Identify which cell holds the provided text, then report its [X, Y] central coordinate. 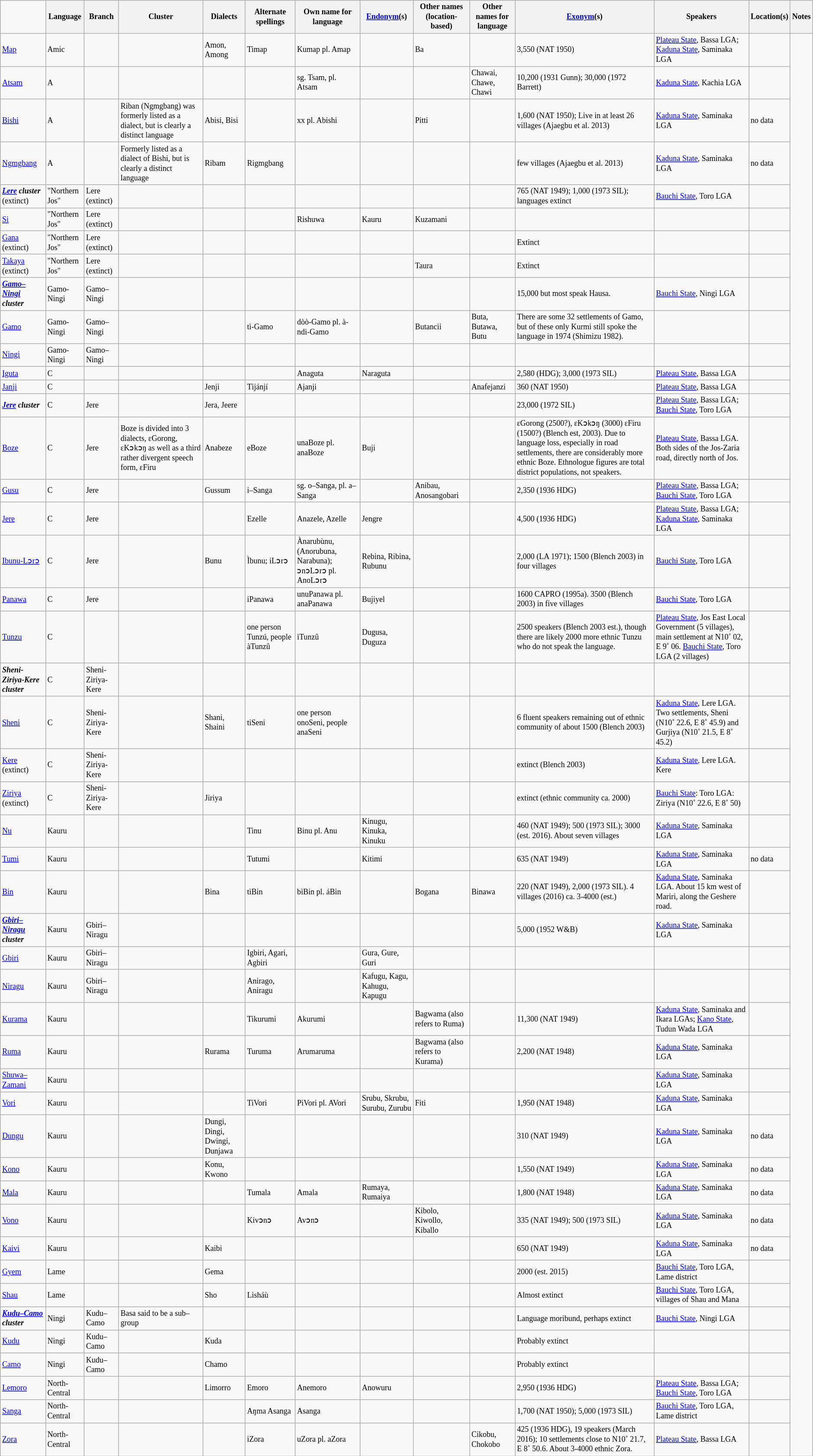
15,000 but most speak Hausa. [584, 294]
Kumap pl. Amap [328, 50]
Ànarubùnu, (Anorubuna, Narabuna); ɔnɔLɔrɔ pl. AnoLɔrɔ [328, 562]
tì-Gamo [270, 327]
Jenji [224, 387]
Kere (extinct) [23, 765]
Alternate spellings [270, 17]
eBoze [270, 448]
Ribam [224, 164]
one person onoSeni, people anaSeni [328, 723]
Jere cluster [23, 405]
bìBin pl. áBin [328, 892]
Gussum [224, 491]
Kibolo, Kiwollo, Kiballo [442, 1221]
Kuzamani [442, 219]
Ziriya (extinct) [23, 798]
Kudu [23, 1342]
1,700 (NAT 1950); 5,000 (1973 SIL) [584, 1411]
Iguta [23, 373]
Panawa [23, 599]
Tikurumi [270, 1019]
Basa said to be a sub–group [161, 1318]
Kafugu, Kagu, Kahugu, Kapugu [387, 986]
There are some 32 settlements of Gamo, but of these only Kurmi still spoke the language in 1974 (Shimizu 1982). [584, 327]
Bogana [442, 892]
Tumi [23, 859]
Jera, Jeere [224, 405]
Jiriya [224, 798]
2,000 (LA 1971); 1500 (Blench 2003) in four villages [584, 562]
Gbiri [23, 958]
650 (NAT 1949) [584, 1249]
Amic [65, 50]
335 (NAT 1949); 500 (1973 SIL) [584, 1221]
Anabeze [224, 448]
Fiti [442, 1103]
Ajanji [328, 387]
Bagwama (also refers to Ruma) [442, 1019]
Anazele, Azelle [328, 519]
10,200 (1931 Gunn); 30,000 (1972 Barrett) [584, 83]
Srubu, Skrubu, Surubu, Zurubu [387, 1103]
unuPanawa pl. anaPanawa [328, 599]
Cluster [161, 17]
Exonym(s) [584, 17]
Tinu [270, 831]
Zora [23, 1439]
Vori [23, 1103]
Dungu [23, 1136]
2,350 (1936 HDG) [584, 491]
Gamo [23, 327]
Anaguta [328, 373]
Kitimi [387, 859]
11,300 (NAT 1949) [584, 1019]
iZora [270, 1439]
Si [23, 219]
Language [65, 17]
Gbiri–Niragu cluster [23, 930]
Map [23, 50]
Other names (location-based) [442, 17]
3,550 (NAT 1950) [584, 50]
Kuda [224, 1342]
Gura, Gure, Guri [387, 958]
Rumaya, Rumaiya [387, 1192]
Jengre [387, 519]
Turuma [270, 1052]
Boze [23, 448]
Tumala [270, 1192]
sg. Tsam, pl. Atsam [328, 83]
765 (NAT 1949); 1,000 (1973 SIL); languages extinct [584, 196]
Arumaruma [328, 1052]
TiVori [270, 1103]
310 (NAT 1949) [584, 1136]
2000 (est. 2015) [584, 1272]
Almost extinct [584, 1295]
Kaivi [23, 1249]
Avɔnɔ [328, 1221]
Amon, Among [224, 50]
Plateau State, Bassa LGA. Both sides of the Jos-Zaria road, directly north of Jos. [701, 448]
Other names for language [493, 17]
Riban (Ngmgbang) was formerly listed as a dialect, but is clearly a distinct language [161, 120]
1,800 (NAT 1948) [584, 1192]
Lere cluster (extinct) [23, 196]
Asanga [328, 1411]
i–Sanga [270, 491]
425 (1936 HDG), 19 speakers (March 2016); 10 settlements close to N10˚ 21.7, E 8˚ 50.6. About 3-4000 ethnic Zora. [584, 1439]
Chawai, Chawe, Chawi [493, 83]
Bin [23, 892]
Anafejanzi [493, 387]
Aŋma Asanga [270, 1411]
Shani, Shaini [224, 723]
dòò-Gamo pl. à-ndi-Gamo [328, 327]
Bagwama (also refers to Kurama) [442, 1052]
one person Tunzú, people àTunzû [270, 637]
Ìbunu; iLɔrɔ [270, 562]
4,500 (1936 HDG) [584, 519]
Tìjánjí [270, 387]
Plateau State, Jos East Local Government (5 villages), main settlement at N10˚ 02, E 9˚ 06. Bauchi State, Toro LGA (2 villages) [701, 637]
Own name for language [328, 17]
1,950 (NAT 1948) [584, 1103]
Janji [23, 387]
Gyem [23, 1272]
Endonym(s) [387, 17]
Tunzu [23, 637]
Nu [23, 831]
PiVori pl. AVori [328, 1103]
Vono [23, 1221]
extinct (ethnic community ca. 2000) [584, 798]
Shuwa–Zamani [23, 1080]
Sheni [23, 723]
Bauchi State, Toro LGA, villages of Shau and Mana [701, 1295]
Boze is divided into 3 dialects, εGorong, εKɔkɔŋ as well as a third rather divergent speech form, εFiru [161, 448]
Camo [23, 1365]
Kaduna State, Lere LGA. Kere [701, 765]
Dialects [224, 17]
Chamo [224, 1365]
tìBin [270, 892]
Sho [224, 1295]
Taura [442, 266]
Ngmgbang [23, 164]
360 (NAT 1950) [584, 387]
Kurama [23, 1019]
Ba [442, 50]
Location(s) [770, 17]
ìTunzû [328, 637]
Bunu [224, 562]
uZora pl. aZora [328, 1439]
extinct (Blench 2003) [584, 765]
Dugusa, Duguza [387, 637]
Language moribund, perhaps extinct [584, 1318]
Kudu–Camo cluster [23, 1318]
Rishuwa [328, 219]
Atsam [23, 83]
Gema [224, 1272]
Bishi [23, 120]
Anowuru [387, 1388]
Gusu [23, 491]
Binawa [493, 892]
Timap [270, 50]
Kaibi [224, 1249]
Sheni-Ziriya-Kere cluster [23, 680]
460 (NAT 1949); 500 (1973 SIL); 3000 (est. 2016). About seven villages [584, 831]
Shau [23, 1295]
Speakers [701, 17]
Kivɔnɔ [270, 1221]
1,550 (NAT 1949) [584, 1169]
Naraguta [387, 373]
Bauchi State: Toro LGA: Ziriya (N10˚ 22.6, E 8˚ 50) [701, 798]
Buta, Butawa, Butu [493, 327]
Niragu [23, 986]
Kaduna State, Kachia LGA [701, 83]
Kinugu, Kinuka, Kinuku [387, 831]
Ruma [23, 1052]
Cikobu, Chokobo [493, 1439]
Dungi, Dingi, Dwingi, Dunjawa [224, 1136]
Rigmgbang [270, 164]
Kono [23, 1169]
xx pl. Abishi [328, 120]
Takaya (extinct) [23, 266]
Sanga [23, 1411]
Butancii [442, 327]
5,000 (1952 W&B) [584, 930]
23,000 (1972 SIL) [584, 405]
Igbiri, Agari, Agbiri [270, 958]
Gana (extinct) [23, 243]
iPanawa [270, 599]
1600 CAPRO (1995a). 3500 (Blench 2003) in five villages [584, 599]
Gamo–Ningi cluster [23, 294]
Bina [224, 892]
Akurumi [328, 1019]
Tutumi [270, 859]
Anirago, Aniragu [270, 986]
Amala [328, 1192]
Mala [23, 1192]
Formerly listed as a dialect of Bishi, but is clearly a distinct language [161, 164]
6 fluent speakers remaining out of ethnic community of about 1500 (Blench 2003) [584, 723]
2500 speakers (Blench 2003 est.), though there are likely 2000 more ethnic Tunzu who do not speak the language. [584, 637]
2,200 (NAT 1948) [584, 1052]
2,950 (1936 HDG) [584, 1388]
Branch [101, 17]
635 (NAT 1949) [584, 859]
unaBoze pl. anaBoze [328, 448]
2,580 (HDG); 3,000 (1973 SIL) [584, 373]
Notes [801, 17]
1,600 (NAT 1950); Live in at least 26 villages (Ajaegbu et al. 2013) [584, 120]
Ibunu-Lɔrɔ [23, 562]
Rurama [224, 1052]
Binu pl. Anu [328, 831]
Buji [387, 448]
220 (NAT 1949), 2,000 (1973 SIL). 4 villages (2016) ca. 3-4000 (est.) [584, 892]
Lìsháù [270, 1295]
tiSeni [270, 723]
Anibau, Anosangobari [442, 491]
few villages (Ajaegbu et al. 2013) [584, 164]
Kaduna State, Lere LGA. Two settlements, Sheni (N10˚ 22.6, E 8˚ 45.9) and Gurjiya (N10˚ 21.5, E 8˚ 45.2) [701, 723]
Konu, Kwono [224, 1169]
Ezelle [270, 519]
Lemoro [23, 1388]
Abisi, Bisi [224, 120]
Emoro [270, 1388]
Limorro [224, 1388]
Kaduna State, Saminaka and Ikara LGAs; Kano State, Tudun Wada LGA [701, 1019]
Kaduna State, Saminaka LGA. About 15 km west of Mariri, along the Geshere road. [701, 892]
Rebina, Ribina, Rubunu [387, 562]
sg. o–Sanga, pl. a–Sanga [328, 491]
Pitti [442, 120]
Bujiyel [387, 599]
Anemoro [328, 1388]
